Determine the (x, y) coordinate at the center of the cell enclosing the given text.  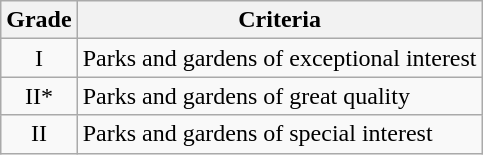
Parks and gardens of great quality (280, 96)
II* (39, 96)
I (39, 58)
Parks and gardens of exceptional interest (280, 58)
II (39, 134)
Parks and gardens of special interest (280, 134)
Grade (39, 20)
Criteria (280, 20)
